For the text-containing cell, return its midpoint in [X, Y] coordinate format. 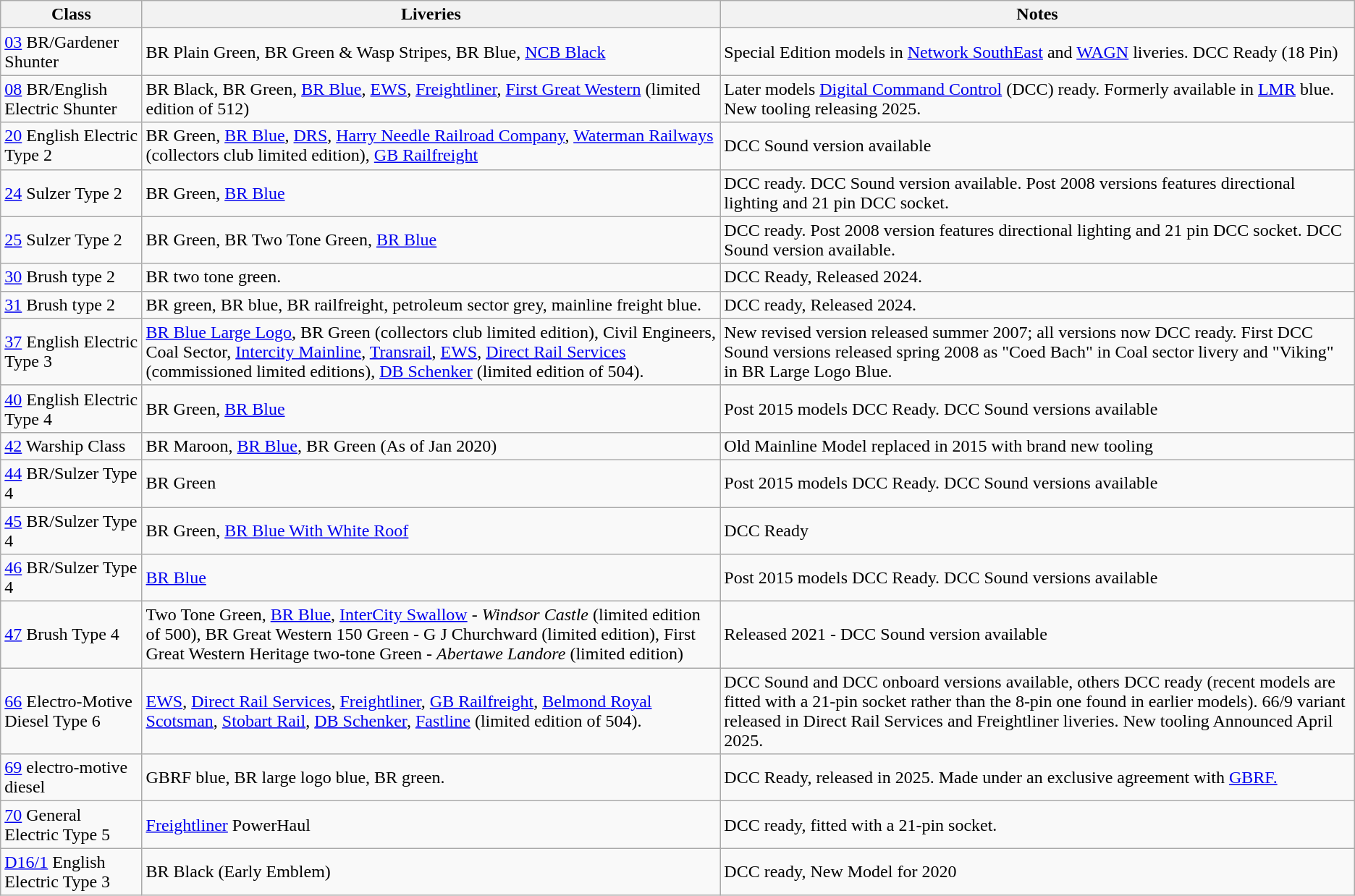
BR Black, BR Green, BR Blue, EWS, Freightliner, First Great Western (limited edition of 512) [431, 98]
DCC Ready, Released 2024. [1037, 277]
37 English Electric Type 3 [71, 352]
DCC ready. DCC Sound version available. Post 2008 versions features directional lighting and 21 pin DCC socket. [1037, 193]
DCC ready, New Model for 2020 [1037, 871]
20 English Electric Type 2 [71, 146]
08 BR/English Electric Shunter [71, 98]
Notes [1037, 14]
03 BR/Gardener Shunter [71, 52]
BR Green [431, 483]
42 Warship Class [71, 446]
GBRF blue, BR large logo blue, BR green. [431, 777]
70 General Electric Type 5 [71, 825]
DCC Sound version available [1037, 146]
45 BR/Sulzer Type 4 [71, 530]
31 Brush type 2 [71, 305]
47 Brush Type 4 [71, 635]
40 English Electric Type 4 [71, 408]
BR Green, BR Blue With White Roof [431, 530]
BR Green, BR Two Tone Green, BR Blue [431, 240]
Released 2021 - DCC Sound version available [1037, 635]
EWS, Direct Rail Services, Freightliner, GB Railfreight, Belmond Royal Scotsman, Stobart Rail, DB Schenker, Fastline (limited edition of 504). [431, 711]
DCC Ready, released in 2025. Made under an exclusive agreement with GBRF. [1037, 777]
44 BR/Sulzer Type 4 [71, 483]
69 electro-motive diesel [71, 777]
BR Black (Early Emblem) [431, 871]
Later models Digital Command Control (DCC) ready. Formerly available in LMR blue. New tooling releasing 2025. [1037, 98]
DCC ready. Post 2008 version features directional lighting and 21 pin DCC socket. DCC Sound version available. [1037, 240]
BR Blue [431, 578]
66 Electro-Motive Diesel Type 6 [71, 711]
BR Plain Green, BR Green & Wasp Stripes, BR Blue, NCB Black [431, 52]
30 Brush type 2 [71, 277]
Class [71, 14]
DCC ready, fitted with a 21-pin socket. [1037, 825]
D16/1 English Electric Type 3 [71, 871]
Liveries [431, 14]
BR green, BR blue, BR railfreight, petroleum sector grey, mainline freight blue. [431, 305]
DCC ready, Released 2024. [1037, 305]
BR Green, BR Blue, DRS, Harry Needle Railroad Company, Waterman Railways (collectors club limited edition), GB Railfreight [431, 146]
Old Mainline Model replaced in 2015 with brand new tooling [1037, 446]
DCC Ready [1037, 530]
Special Edition models in Network SouthEast and WAGN liveries. DCC Ready (18 Pin) [1037, 52]
Freightliner PowerHaul [431, 825]
BR Maroon, BR Blue, BR Green (As of Jan 2020) [431, 446]
25 Sulzer Type 2 [71, 240]
BR two tone green. [431, 277]
46 BR/Sulzer Type 4 [71, 578]
24 Sulzer Type 2 [71, 193]
